Return the [X, Y] coordinate for the center point of the cell that contains the specified text.  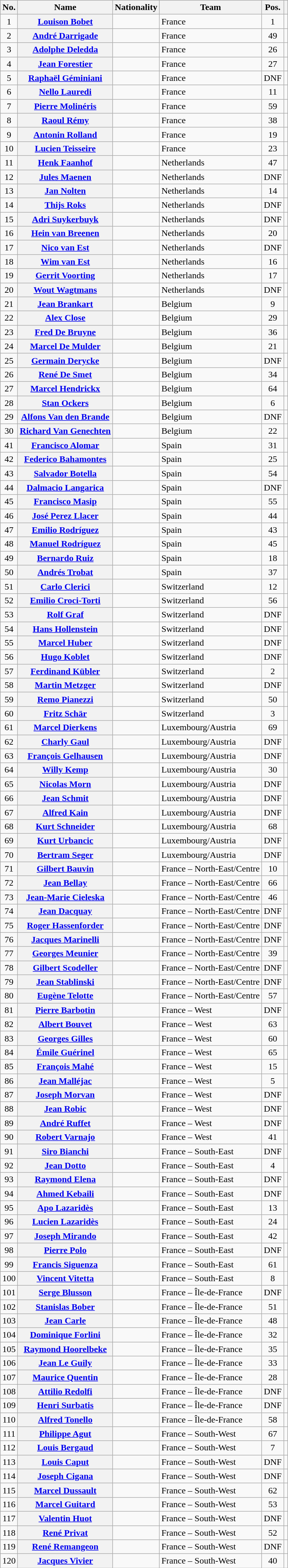
François Gelhausen [65, 756]
Nello Lauredi [65, 92]
Remo Pianezzi [65, 699]
Jean Dacquay [65, 911]
99 [9, 1264]
101 [9, 1292]
Raoul Rémy [65, 120]
René Remangeon [65, 1547]
73 [9, 897]
Pierre Molinéris [65, 106]
Georges Meunier [65, 954]
Georges Gilles [65, 1038]
83 [9, 1038]
Andrés Trobat [65, 572]
Louis Bergaud [65, 1448]
Jean Robic [65, 1109]
Name [65, 7]
Dalmacio Langarica [65, 488]
81 [9, 1010]
Jacques Vivier [65, 1561]
Joseph Mirando [65, 1236]
Nicolas Morn [65, 784]
119 [9, 1547]
76 [9, 939]
Henri Surbatis [65, 1405]
84 [9, 1052]
Jean Le Guily [65, 1363]
Louison Bobet [65, 22]
115 [9, 1490]
Manuel Rodríguez [65, 544]
Rolf Graf [65, 614]
Germain Derycke [65, 360]
Jean Bellay [65, 883]
Francisco Masip [65, 502]
Wim van Est [65, 262]
Joseph Morvan [65, 1095]
116 [9, 1504]
Joseph Cigana [65, 1476]
96 [9, 1222]
33 [273, 1363]
Apo Lazaridès [65, 1208]
Philippe Agut [65, 1434]
Vincent Vitetta [65, 1278]
102 [9, 1306]
95 [9, 1208]
Marcel Huber [65, 643]
Adolphe Deledda [65, 50]
Hugo Koblet [65, 657]
Raymond Hoorelbeke [65, 1349]
72 [9, 883]
Stanislas Bober [65, 1306]
89 [9, 1123]
Valentin Huot [65, 1518]
91 [9, 1151]
86 [9, 1081]
Jules Maenen [65, 177]
40 [273, 1561]
82 [9, 1024]
Marcel Dussault [65, 1490]
Federico Bahamontes [65, 459]
Marcel Guitard [65, 1504]
Gerrit Voorting [65, 276]
Bertram Seger [65, 854]
Francis Siguenza [65, 1264]
Marcel De Mulder [65, 346]
94 [9, 1194]
Albert Bouvet [65, 1024]
Fred De Bruyne [65, 332]
Raymond Elena [65, 1180]
Jean Schmit [65, 798]
Émile Guérinel [65, 1052]
Kurt Schneider [65, 826]
Willy Kemp [65, 770]
113 [9, 1462]
Richard Van Genechten [65, 431]
François Mahé [65, 1066]
79 [9, 982]
Eugène Telotte [65, 996]
109 [9, 1405]
Carlo Clerici [65, 586]
100 [9, 1278]
90 [9, 1137]
71 [9, 869]
118 [9, 1533]
Attilio Redolfi [65, 1391]
32 [273, 1335]
Adri Suykerbuyk [65, 219]
Jean Forestier [65, 64]
Jacques Marinelli [65, 939]
Henk Faanhof [65, 163]
112 [9, 1448]
80 [9, 996]
Thijs Roks [65, 205]
Pierre Polo [65, 1250]
Nico van Est [65, 247]
70 [9, 854]
78 [9, 968]
Antonin Rolland [65, 134]
Roger Hassenforder [65, 925]
97 [9, 1236]
Louis Caput [65, 1462]
85 [9, 1066]
Alex Close [65, 318]
Alfons Van den Brande [65, 417]
Ahmed Kebaili [65, 1194]
88 [9, 1109]
75 [9, 925]
Emilio Rodríguez [65, 530]
Emilio Croci-Torti [65, 600]
Siro Bianchi [65, 1151]
37 [273, 572]
Jean-Marie Cieleska [65, 897]
Kurt Urbancic [65, 840]
103 [9, 1321]
Lucien Teisseire [65, 148]
André Ruffet [65, 1123]
Martin Metzger [65, 685]
Nationality [136, 7]
René Privat [65, 1533]
Jean Stablinski [65, 982]
Francisco Alomar [65, 445]
Jean Malléjac [65, 1081]
Serge Blusson [65, 1292]
107 [9, 1377]
Marcel Hendrickx [65, 388]
77 [9, 954]
39 [273, 954]
111 [9, 1434]
Bernardo Ruiz [65, 558]
Wout Wagtmans [65, 290]
92 [9, 1165]
98 [9, 1250]
André Darrigade [65, 36]
Gilbert Scodeller [65, 968]
Hein van Breenen [65, 233]
120 [9, 1561]
Ferdinand Kübler [65, 671]
Robert Varnajo [65, 1137]
114 [9, 1476]
Dominique Forlini [65, 1335]
Alfred Tonello [65, 1420]
117 [9, 1518]
José Perez Llacer [65, 516]
Charly Gaul [65, 742]
Lucien Lazaridès [65, 1222]
34 [273, 374]
Hans Hollenstein [65, 629]
Pierre Barbotin [65, 1010]
René De Smet [65, 374]
93 [9, 1180]
Stan Ockers [65, 403]
38 [273, 120]
Fritz Schär [65, 714]
36 [273, 332]
Team [211, 7]
74 [9, 911]
31 [273, 445]
106 [9, 1363]
Jean Brankart [65, 304]
110 [9, 1420]
Jean Dotto [65, 1165]
Raphaël Géminiani [65, 78]
Jean Carle [65, 1321]
Maurice Quentin [65, 1377]
No. [9, 7]
105 [9, 1349]
108 [9, 1391]
Pos. [273, 7]
104 [9, 1335]
Jan Nolten [65, 191]
Marcel Dierkens [65, 728]
87 [9, 1095]
Alfred Kain [65, 812]
35 [273, 1349]
Gilbert Bauvin [65, 869]
Salvador Botella [65, 473]
